Search for the cell housing the specified text and yield its [X, Y] center coordinate. 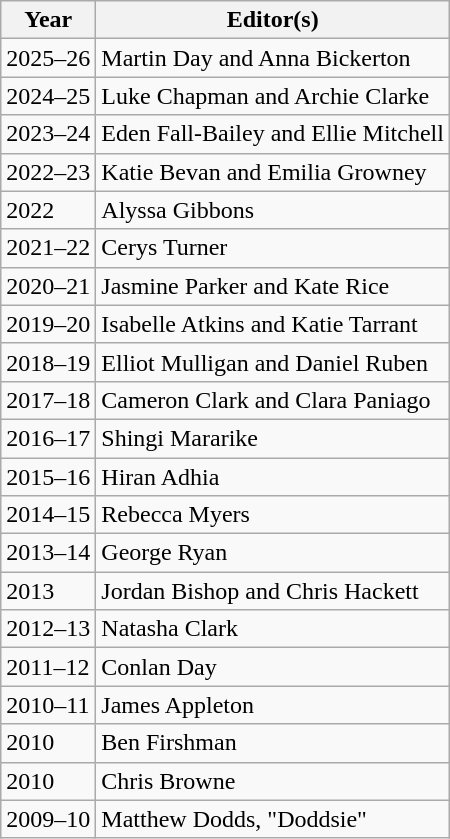
2018–19 [48, 362]
Jasmine Parker and Kate Rice [273, 286]
James Appleton [273, 705]
Katie Bevan and Emilia Growney [273, 172]
George Ryan [273, 553]
2013 [48, 591]
Chris Browne [273, 781]
2024–25 [48, 96]
Natasha Clark [273, 629]
Eden Fall-Bailey and Ellie Mitchell [273, 134]
2012–13 [48, 629]
Matthew Dodds, "Doddsie" [273, 819]
Luke Chapman and Archie Clarke [273, 96]
2017–18 [48, 400]
2014–15 [48, 515]
Martin Day and Anna Bickerton [273, 58]
Alyssa Gibbons [273, 210]
2016–17 [48, 438]
2019–20 [48, 324]
2021–22 [48, 248]
2022 [48, 210]
2025–26 [48, 58]
Rebecca Myers [273, 515]
Ben Firshman [273, 743]
Isabelle Atkins and Katie Tarrant [273, 324]
Year [48, 20]
2022–23 [48, 172]
Jordan Bishop and Chris Hackett [273, 591]
2009–10 [48, 819]
2020–21 [48, 286]
2015–16 [48, 477]
2013–14 [48, 553]
Elliot Mulligan and Daniel Ruben [273, 362]
Cameron Clark and Clara Paniago [273, 400]
2023–24 [48, 134]
Hiran Adhia [273, 477]
2010–11 [48, 705]
Editor(s) [273, 20]
Conlan Day [273, 667]
Shingi Mararike [273, 438]
Cerys Turner [273, 248]
2011–12 [48, 667]
